Locate the cell with the specified text and output its (X, Y) center coordinate. 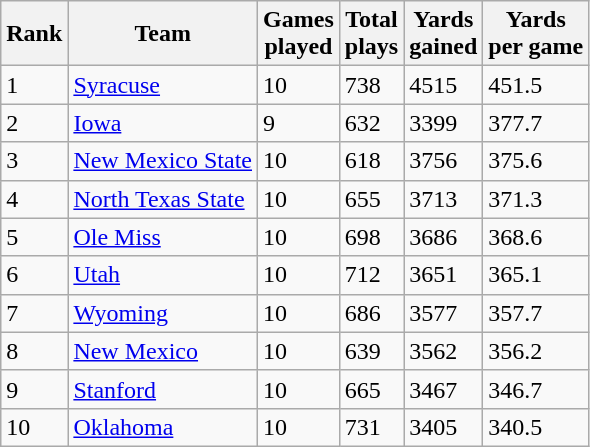
6 (34, 275)
Utah (163, 275)
5 (34, 237)
665 (371, 389)
3577 (444, 313)
371.3 (536, 199)
346.7 (536, 389)
686 (371, 313)
Oklahoma (163, 427)
639 (371, 351)
Yardsper game (536, 34)
Iowa (163, 123)
Team (163, 34)
356.2 (536, 351)
365.1 (536, 275)
3467 (444, 389)
738 (371, 85)
Ole Miss (163, 237)
3651 (444, 275)
Yardsgained (444, 34)
3405 (444, 427)
Totalplays (371, 34)
Wyoming (163, 313)
Syracuse (163, 85)
712 (371, 275)
377.7 (536, 123)
2 (34, 123)
1 (34, 85)
3713 (444, 199)
4515 (444, 85)
451.5 (536, 85)
Gamesplayed (299, 34)
340.5 (536, 427)
Stanford (163, 389)
3399 (444, 123)
3562 (444, 351)
368.6 (536, 237)
3756 (444, 161)
3 (34, 161)
375.6 (536, 161)
731 (371, 427)
4 (34, 199)
632 (371, 123)
New Mexico (163, 351)
618 (371, 161)
North Texas State (163, 199)
8 (34, 351)
655 (371, 199)
7 (34, 313)
3686 (444, 237)
New Mexico State (163, 161)
698 (371, 237)
Rank (34, 34)
357.7 (536, 313)
